Provide the (x, y) coordinate of the cell's center where the given text is located.  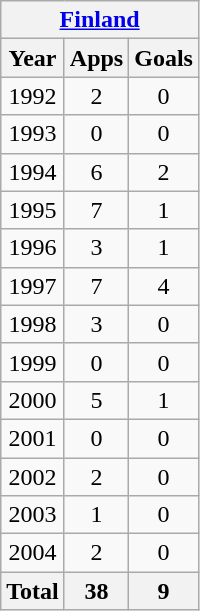
38 (96, 591)
9 (164, 591)
1995 (33, 210)
5 (96, 400)
2001 (33, 438)
2002 (33, 477)
1997 (33, 286)
Total (33, 591)
Year (33, 58)
2003 (33, 515)
2000 (33, 400)
1992 (33, 96)
1996 (33, 248)
1993 (33, 134)
2004 (33, 553)
1999 (33, 362)
Goals (164, 58)
1994 (33, 172)
4 (164, 286)
6 (96, 172)
Apps (96, 58)
Finland (100, 20)
1998 (33, 324)
